Scan for the cell matching the given text and deliver its (X, Y) coordinate at center. 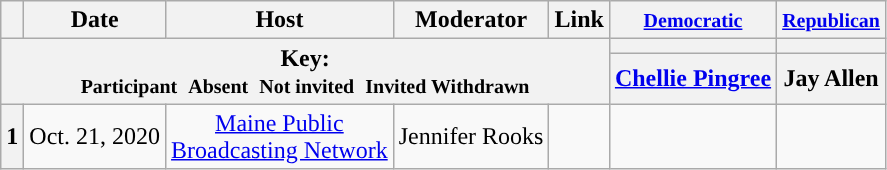
Key: Participant Absent Not invited Invited Withdrawn (306, 72)
Democratic (692, 20)
Date (95, 20)
Jay Allen (832, 78)
Maine PublicBroadcasting Network (280, 136)
Oct. 21, 2020 (95, 136)
Link (579, 20)
Republican (832, 20)
Jennifer Rooks (471, 136)
Host (280, 20)
Moderator (471, 20)
Chellie Pingree (692, 78)
1 (12, 136)
